Provide the (X, Y) coordinate of the cell's center where the given text is located.  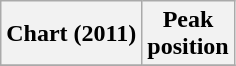
Chart (2011) (72, 34)
Peakposition (188, 34)
